Locate the cell with the specified text and output its (x, y) center coordinate. 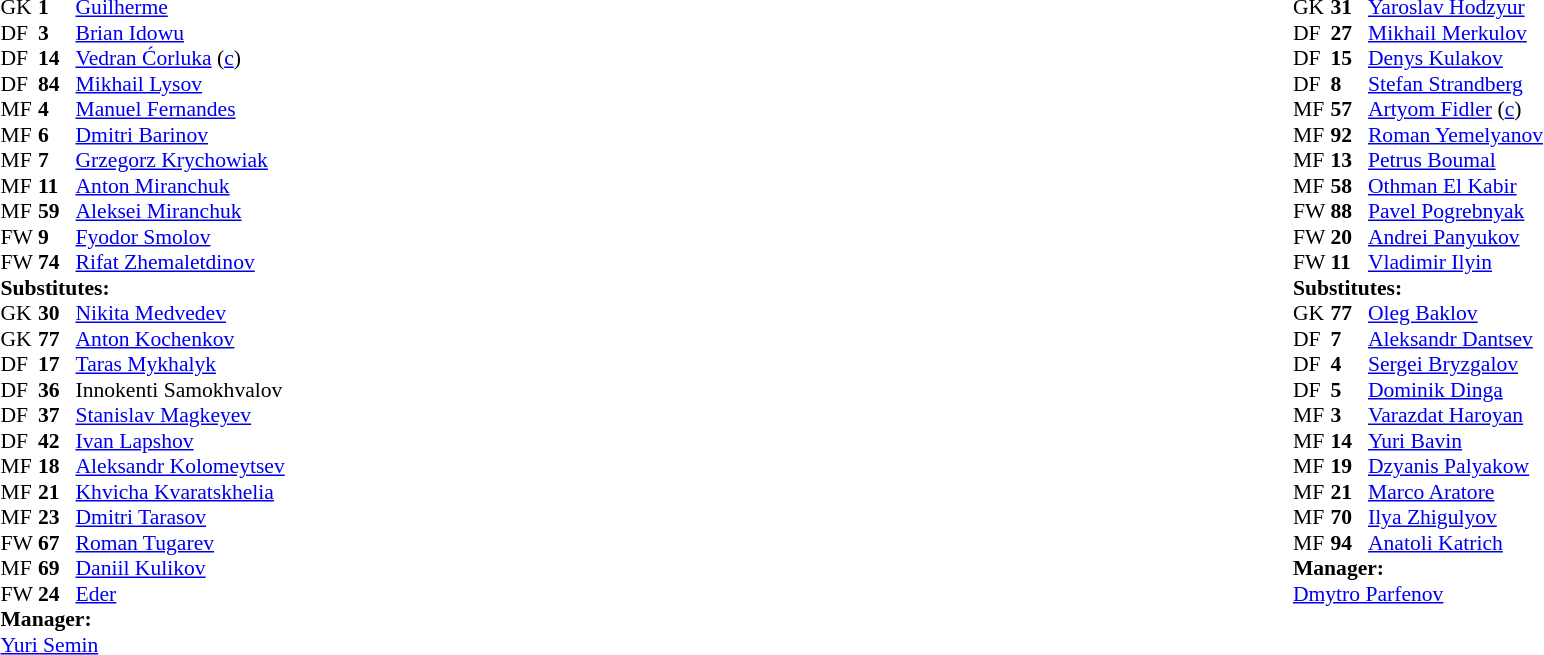
Khvicha Kvaratskhelia (180, 492)
23 (57, 517)
74 (57, 263)
Mikhail Lysov (180, 84)
Othman El Kabir (1456, 186)
Andrei Panyukov (1456, 237)
Roman Tugarev (180, 543)
69 (57, 569)
84 (57, 84)
18 (57, 467)
Artyom Fidler (c) (1456, 109)
Daniil Kulikov (180, 569)
42 (57, 441)
Aleksandr Dantsev (1456, 339)
24 (57, 594)
8 (1349, 84)
Brian Idowu (180, 33)
Vladimir Ilyin (1456, 263)
Stanislav Magkeyev (180, 415)
Grzegorz Krychowiak (180, 161)
Dzyanis Palyakow (1456, 467)
Dmitri Tarasov (180, 517)
Pavel Pogrebnyak (1456, 211)
Rifat Zhemaletdinov (180, 263)
Anton Miranchuk (180, 186)
Aleksandr Kolomeytsev (180, 467)
Varazdat Haroyan (1456, 415)
Nikita Medvedev (180, 313)
9 (57, 237)
Marco Aratore (1456, 492)
94 (1349, 543)
57 (1349, 109)
Fyodor Smolov (180, 237)
88 (1349, 211)
17 (57, 365)
70 (1349, 517)
Dmitri Barinov (180, 135)
Anton Kochenkov (180, 339)
58 (1349, 186)
Sergei Bryzgalov (1456, 365)
92 (1349, 135)
27 (1349, 33)
Taras Mykhalyk (180, 365)
Ivan Lapshov (180, 441)
Ilya Zhigulyov (1456, 517)
Mikhail Merkulov (1456, 33)
Yuri Bavin (1456, 441)
59 (57, 211)
6 (57, 135)
13 (1349, 161)
19 (1349, 467)
37 (57, 415)
15 (1349, 59)
Dmytro Parfenov (1418, 594)
Roman Yemelyanov (1456, 135)
Denys Kulakov (1456, 59)
Eder (180, 594)
5 (1349, 390)
Petrus Boumal (1456, 161)
36 (57, 390)
Vedran Ćorluka (c) (180, 59)
Manuel Fernandes (180, 109)
20 (1349, 237)
30 (57, 313)
67 (57, 543)
Innokenti Samokhvalov (180, 390)
Stefan Strandberg (1456, 84)
Aleksei Miranchuk (180, 211)
Anatoli Katrich (1456, 543)
Oleg Baklov (1456, 313)
Dominik Dinga (1456, 390)
